Return the (x, y) coordinate for the center point of the cell that contains the specified text.  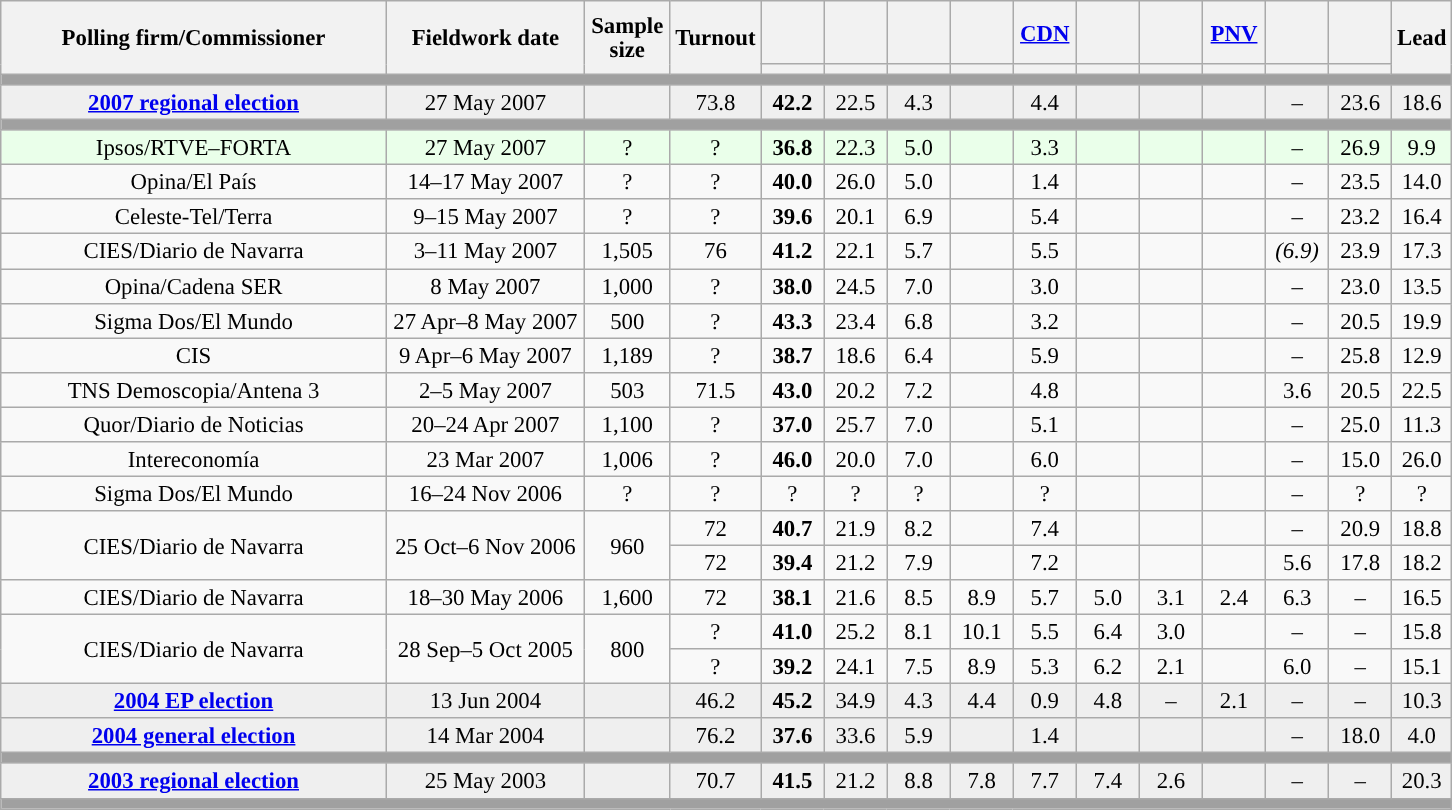
1,505 (627, 252)
503 (627, 390)
CDN (1044, 32)
18.8 (1422, 528)
2004 EP election (194, 702)
6.3 (1298, 598)
3.3 (1044, 148)
8.5 (918, 598)
18.2 (1422, 562)
20.3 (1422, 782)
Opina/Cadena SER (194, 286)
24.1 (856, 666)
5.3 (1044, 666)
25 Oct–6 Nov 2006 (485, 546)
21.6 (856, 598)
16.5 (1422, 598)
36.8 (792, 148)
18.0 (1360, 736)
8 May 2007 (485, 286)
25.2 (856, 632)
23 Mar 2007 (485, 460)
1,100 (627, 424)
11.3 (1422, 424)
2–5 May 2007 (485, 390)
Lead (1422, 38)
500 (627, 320)
27 Apr–8 May 2007 (485, 320)
9–15 May 2007 (485, 218)
3–11 May 2007 (485, 252)
41.5 (792, 782)
20.0 (856, 460)
12.9 (1422, 356)
PNV (1234, 32)
25.0 (1360, 424)
10.3 (1422, 702)
33.6 (856, 736)
7.5 (918, 666)
18–30 May 2006 (485, 598)
Opina/El País (194, 182)
1,189 (627, 356)
8.2 (918, 528)
17.3 (1422, 252)
21.9 (856, 528)
5.4 (1044, 218)
Quor/Diario de Noticias (194, 424)
39.2 (792, 666)
6.9 (918, 218)
22.1 (856, 252)
37.0 (792, 424)
23.2 (1360, 218)
76 (716, 252)
Polling firm/Commissioner (194, 38)
38.1 (792, 598)
20.1 (856, 218)
34.9 (856, 702)
9.9 (1422, 148)
14.0 (1422, 182)
Sample size (627, 38)
45.2 (792, 702)
14 Mar 2004 (485, 736)
76.2 (716, 736)
7.7 (1044, 782)
TNS Demoscopia/Antena 3 (194, 390)
Fieldwork date (485, 38)
25.7 (856, 424)
40.7 (792, 528)
16–24 Nov 2006 (485, 494)
23.4 (856, 320)
4.0 (1422, 736)
46.0 (792, 460)
23.6 (1360, 102)
40.0 (792, 182)
15.1 (1422, 666)
16.4 (1422, 218)
19.9 (1422, 320)
41.2 (792, 252)
24.5 (856, 286)
23.5 (1360, 182)
46.2 (716, 702)
43.0 (792, 390)
Intereconomía (194, 460)
23.9 (1360, 252)
25 May 2003 (485, 782)
2003 regional election (194, 782)
CIS (194, 356)
13 Jun 2004 (485, 702)
38.0 (792, 286)
6.8 (918, 320)
10.1 (982, 632)
20–24 Apr 2007 (485, 424)
20.2 (856, 390)
38.7 (792, 356)
5.6 (1298, 562)
41.0 (792, 632)
3.2 (1044, 320)
Celeste-Tel/Terra (194, 218)
3.6 (1298, 390)
23.0 (1360, 286)
7.8 (982, 782)
3.1 (1170, 598)
1,006 (627, 460)
70.7 (716, 782)
9 Apr–6 May 2007 (485, 356)
17.8 (1360, 562)
7.9 (918, 562)
28 Sep–5 Oct 2005 (485, 650)
2.6 (1170, 782)
39.6 (792, 218)
2004 general election (194, 736)
39.4 (792, 562)
Turnout (716, 38)
15.8 (1422, 632)
800 (627, 650)
42.2 (792, 102)
8.8 (918, 782)
14–17 May 2007 (485, 182)
26.9 (1360, 148)
22.3 (856, 148)
Ipsos/RTVE–FORTA (194, 148)
37.6 (792, 736)
1,000 (627, 286)
960 (627, 546)
25.8 (1360, 356)
13.5 (1422, 286)
6.2 (1108, 666)
2.4 (1234, 598)
73.8 (716, 102)
(6.9) (1298, 252)
43.3 (792, 320)
8.1 (918, 632)
2007 regional election (194, 102)
71.5 (716, 390)
0.9 (1044, 702)
1,600 (627, 598)
15.0 (1360, 460)
5.1 (1044, 424)
20.9 (1360, 528)
